Capture the cell that displays the provided text and extract its (X, Y) central coordinate. 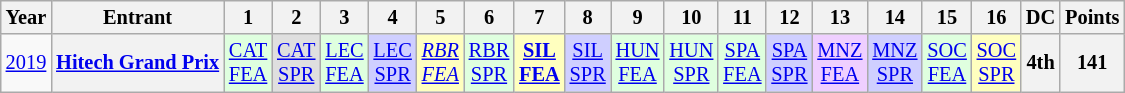
RBRSPR (489, 63)
5 (440, 17)
MNZSPR (894, 63)
10 (691, 17)
SPASPR (789, 63)
LECSPR (393, 63)
Year (26, 17)
15 (946, 17)
12 (789, 17)
6 (489, 17)
1 (248, 17)
CATFEA (248, 63)
Points (1092, 17)
DC (1040, 17)
4th (1040, 63)
141 (1092, 63)
16 (996, 17)
2 (296, 17)
SPAFEA (742, 63)
HUNSPR (691, 63)
2019 (26, 63)
4 (393, 17)
9 (638, 17)
LECFEA (344, 63)
14 (894, 17)
Entrant (138, 17)
SILFEA (539, 63)
8 (588, 17)
RBRFEA (440, 63)
CATSPR (296, 63)
SOCSPR (996, 63)
7 (539, 17)
Hitech Grand Prix (138, 63)
13 (840, 17)
SOCFEA (946, 63)
MNZFEA (840, 63)
SILSPR (588, 63)
11 (742, 17)
3 (344, 17)
HUNFEA (638, 63)
